Find where the given text appears and provide that cell's center as (x, y) coordinate. 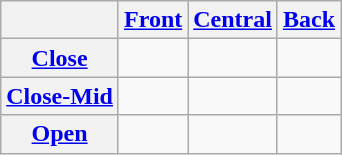
Front (152, 20)
Open (60, 134)
Close (60, 58)
Central (233, 20)
Close-Mid (60, 96)
Back (308, 20)
